Provide the (X, Y) coordinate of the cell's center where the given text is located.  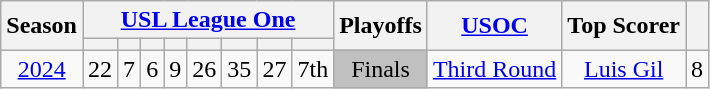
USOC (494, 26)
7th (313, 69)
6 (152, 69)
Finals (381, 69)
27 (274, 69)
USL League One (208, 20)
35 (240, 69)
7 (130, 69)
9 (176, 69)
2024 (42, 69)
Playoffs (381, 26)
Season (42, 26)
Top Scorer (624, 26)
26 (204, 69)
22 (100, 69)
8 (698, 69)
Third Round (494, 69)
Luis Gil (624, 69)
